Pinpoint the cell where the given text exists, returning its [x, y] midpoint coordinate. 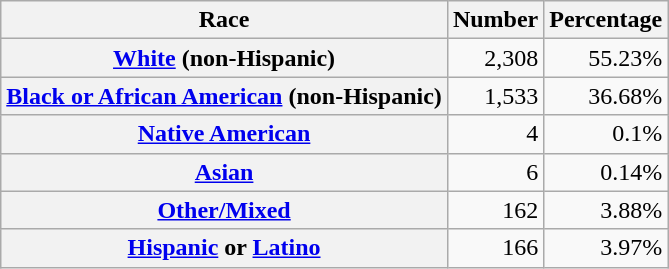
1,533 [495, 96]
2,308 [495, 58]
Percentage [606, 20]
Race [224, 20]
Hispanic or Latino [224, 248]
0.14% [606, 172]
Asian [224, 172]
White (non-Hispanic) [224, 58]
166 [495, 248]
3.88% [606, 210]
0.1% [606, 134]
36.68% [606, 96]
4 [495, 134]
162 [495, 210]
3.97% [606, 248]
Black or African American (non-Hispanic) [224, 96]
Other/Mixed [224, 210]
Native American [224, 134]
Number [495, 20]
6 [495, 172]
55.23% [606, 58]
